Determine the [X, Y] coordinate at the center of the cell enclosing the given text.  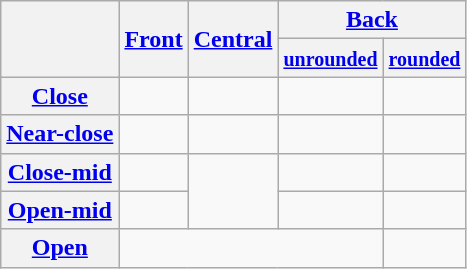
Front [154, 39]
Back [372, 20]
unrounded [330, 58]
Close [60, 96]
Open [60, 248]
rounded [424, 58]
Central [233, 39]
Open-mid [60, 210]
Near-close [60, 134]
Close-mid [60, 172]
